Scan for the cell matching the given text and deliver its [x, y] coordinate at center. 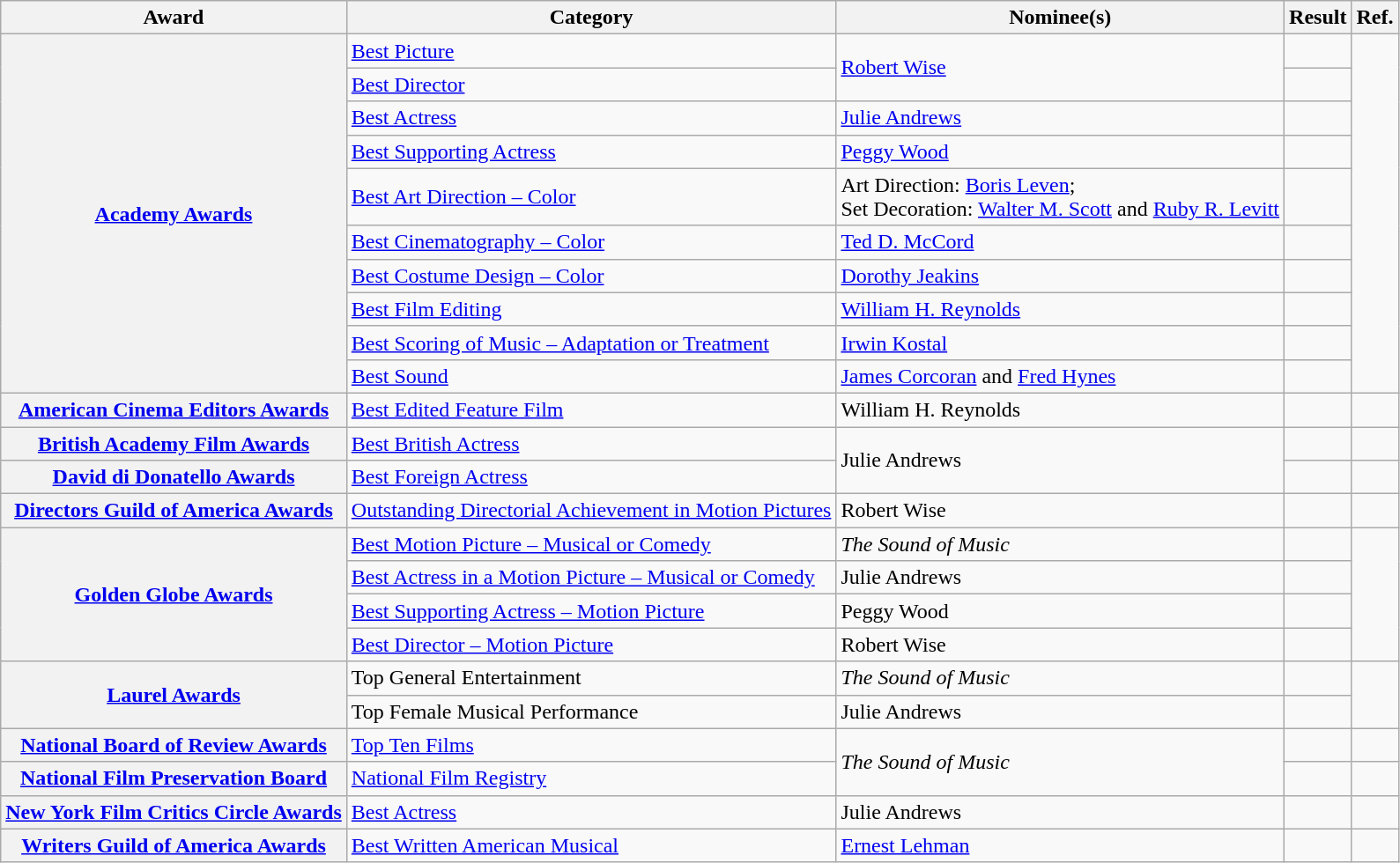
Best Actress in a Motion Picture – Musical or Comedy [591, 578]
Art Direction: Boris Leven; Set Decoration: Walter M. Scott and Ruby R. Levitt [1061, 197]
Golden Globe Awards [174, 594]
Category [591, 18]
Best Foreign Actress [591, 477]
Top General Entertainment [591, 678]
Best Film Editing [591, 309]
Laurel Awards [174, 695]
Best Supporting Actress – Motion Picture [591, 611]
Ted D. McCord [1061, 242]
New York Film Critics Circle Awards [174, 812]
National Film Preservation Board [174, 778]
James Corcoran and Fred Hynes [1061, 376]
Best Art Direction – Color [591, 197]
Ref. [1374, 18]
Dorothy Jeakins [1061, 276]
Top Ten Films [591, 745]
Best Director [591, 85]
Best Costume Design – Color [591, 276]
Writers Guild of America Awards [174, 845]
National Board of Review Awards [174, 745]
Best Cinematography – Color [591, 242]
Directors Guild of America Awards [174, 511]
Best Supporting Actress [591, 151]
British Academy Film Awards [174, 443]
Irwin Kostal [1061, 343]
Best British Actress [591, 443]
Best Sound [591, 376]
Outstanding Directorial Achievement in Motion Pictures [591, 511]
Academy Awards [174, 214]
Result [1318, 18]
American Cinema Editors Awards [174, 409]
Best Motion Picture – Musical or Comedy [591, 544]
Nominee(s) [1061, 18]
National Film Registry [591, 778]
Best Picture [591, 51]
Best Edited Feature Film [591, 409]
David di Donatello Awards [174, 477]
Best Director – Motion Picture [591, 645]
Best Scoring of Music – Adaptation or Treatment [591, 343]
Award [174, 18]
Best Written American Musical [591, 845]
Top Female Musical Performance [591, 712]
Ernest Lehman [1061, 845]
